Return the [X, Y] coordinate for the center point of the cell that contains the specified text.  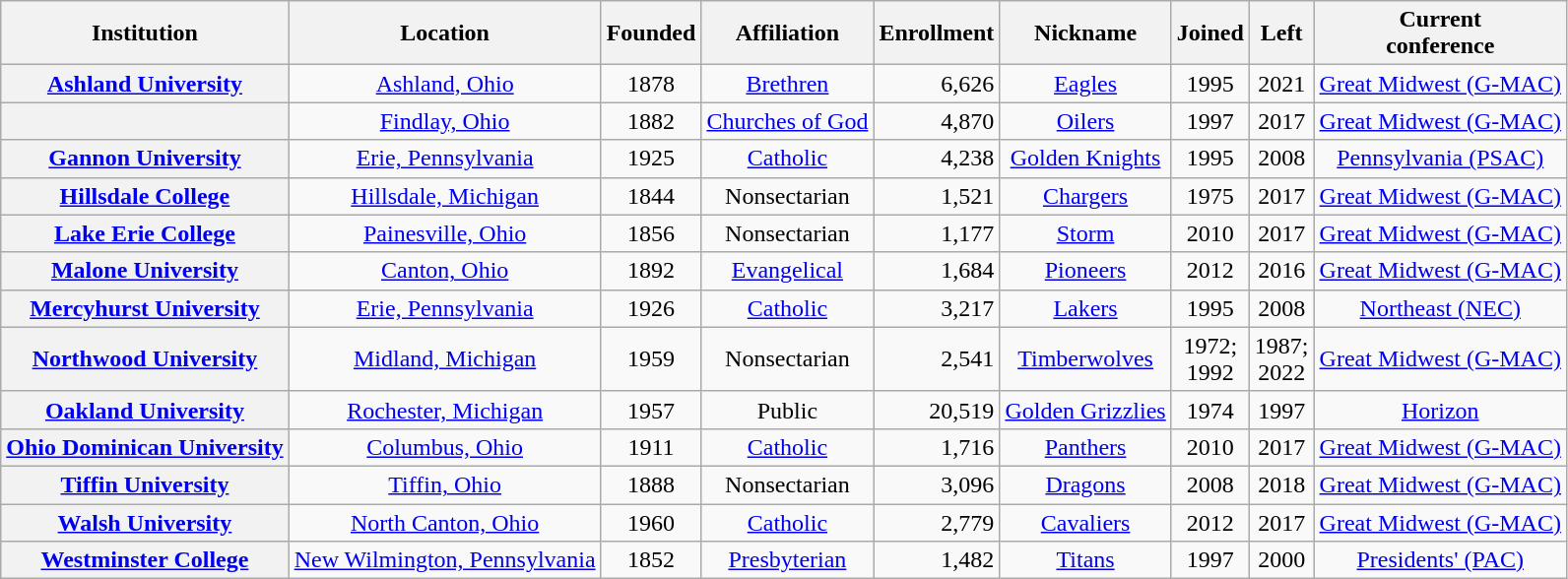
1,716 [937, 447]
1,177 [937, 233]
Hillsdale, Michigan [445, 196]
Public [788, 410]
3,096 [937, 484]
Founded [651, 33]
Westminster College [145, 560]
1960 [651, 523]
2,541 [937, 358]
Oilers [1085, 121]
Joined [1209, 33]
Columbus, Ohio [445, 447]
1878 [651, 84]
1959 [651, 358]
6,626 [937, 84]
Ashland, Ohio [445, 84]
Ohio Dominican University [145, 447]
Presbyterian [788, 560]
Malone University [145, 271]
Pennsylvania (PSAC) [1440, 159]
Tiffin, Ohio [445, 484]
1882 [651, 121]
Cavaliers [1085, 523]
20,519 [937, 410]
Left [1281, 33]
Currentconference [1440, 33]
1911 [651, 447]
Nickname [1085, 33]
1925 [651, 159]
Presidents' (PAC) [1440, 560]
1852 [651, 560]
Chargers [1085, 196]
Midland, Michigan [445, 358]
Pioneers [1085, 271]
1888 [651, 484]
1972;1992 [1209, 358]
1974 [1209, 410]
Lakers [1085, 308]
Institution [145, 33]
1,684 [937, 271]
Walsh University [145, 523]
Northeast (NEC) [1440, 308]
Brethren [788, 84]
Findlay, Ohio [445, 121]
Affiliation [788, 33]
Lake Erie College [145, 233]
2000 [1281, 560]
1,482 [937, 560]
Tiffin University [145, 484]
1844 [651, 196]
New Wilmington, Pennsylvania [445, 560]
1,521 [937, 196]
1975 [1209, 196]
Dragons [1085, 484]
Painesville, Ohio [445, 233]
Churches of God [788, 121]
3,217 [937, 308]
Rochester, Michigan [445, 410]
Hillsdale College [145, 196]
Timberwolves [1085, 358]
Eagles [1085, 84]
Canton, Ohio [445, 271]
North Canton, Ohio [445, 523]
1926 [651, 308]
Titans [1085, 560]
1892 [651, 271]
Location [445, 33]
2,779 [937, 523]
4,238 [937, 159]
2021 [1281, 84]
Oakland University [145, 410]
Panthers [1085, 447]
Golden Knights [1085, 159]
Evangelical [788, 271]
Golden Grizzlies [1085, 410]
Mercyhurst University [145, 308]
Ashland University [145, 84]
2018 [1281, 484]
Enrollment [937, 33]
4,870 [937, 121]
Storm [1085, 233]
Gannon University [145, 159]
Horizon [1440, 410]
1987;2022 [1281, 358]
1856 [651, 233]
1957 [651, 410]
2016 [1281, 271]
Northwood University [145, 358]
